Provide the [X, Y] coordinate of the cell's center where the given text is located.  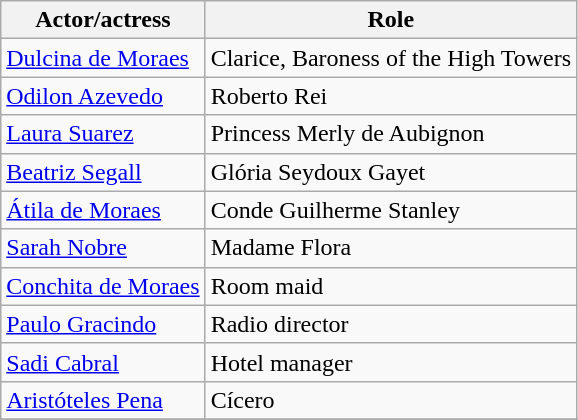
Dulcina de Moraes [103, 58]
Beatriz Segall [103, 172]
Hotel manager [391, 362]
Laura Suarez [103, 134]
Glória Seydoux Gayet [391, 172]
Odilon Azevedo [103, 96]
Cícero [391, 400]
Conchita de Moraes [103, 286]
Madame Flora [391, 248]
Roberto Rei [391, 96]
Princess Merly de Aubignon [391, 134]
Sarah Nobre [103, 248]
Role [391, 20]
Aristóteles Pena [103, 400]
Actor/actress [103, 20]
Radio director [391, 324]
Conde Guilherme Stanley [391, 210]
Room maid [391, 286]
Clarice, Baroness of the High Towers [391, 58]
Sadi Cabral [103, 362]
Átila de Moraes [103, 210]
Paulo Gracindo [103, 324]
